Return (X, Y) of the center of cell containing provided text 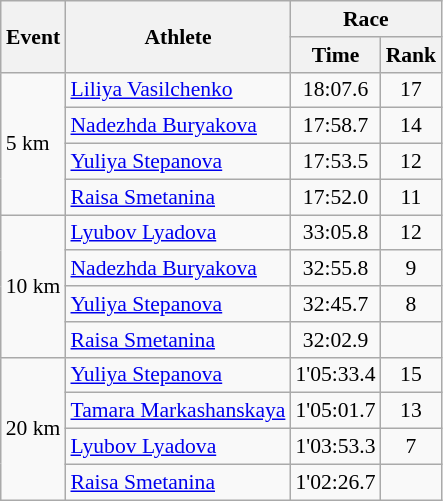
1'05:33.4 (335, 375)
17:58.7 (335, 126)
15 (412, 375)
17:53.5 (335, 162)
18:07.6 (335, 90)
Athlete (178, 36)
9 (412, 269)
13 (412, 411)
1'03:53.3 (335, 447)
10 km (34, 286)
17 (412, 90)
17:52.0 (335, 197)
Rank (412, 55)
1'05:01.7 (335, 411)
Race (366, 19)
32:45.7 (335, 304)
5 km (34, 143)
14 (412, 126)
32:02.9 (335, 340)
Liliya Vasilchenko (178, 90)
Event (34, 36)
Tamara Markashanskaya (178, 411)
20 km (34, 428)
7 (412, 447)
33:05.8 (335, 233)
32:55.8 (335, 269)
11 (412, 197)
8 (412, 304)
1'02:26.7 (335, 482)
Time (335, 55)
